Find where the given text appears and provide that cell's center as [X, Y] coordinate. 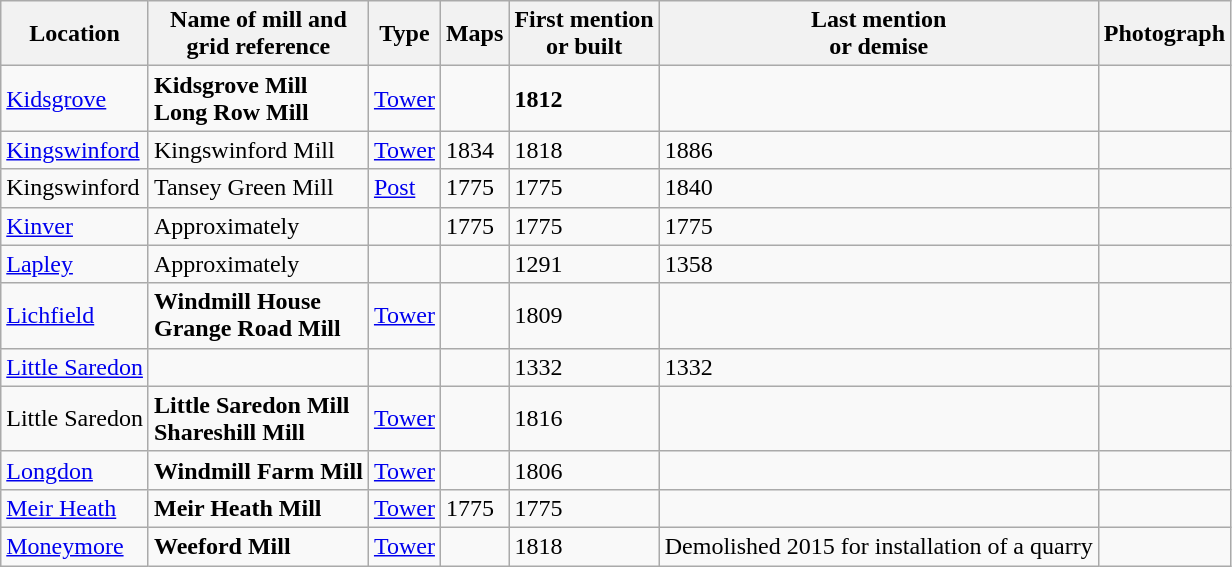
1291 [584, 264]
Meir Heath Mill [258, 508]
Demolished 2015 for installation of a quarry [878, 546]
Lapley [75, 264]
Maps [474, 34]
1809 [584, 316]
Lichfield [75, 316]
Windmill HouseGrange Road Mill [258, 316]
Kidsgrove [75, 98]
1886 [878, 150]
1806 [584, 470]
Windmill Farm Mill [258, 470]
Meir Heath [75, 508]
1840 [878, 188]
Location [75, 34]
Type [404, 34]
Weeford Mill [258, 546]
Tansey Green Mill [258, 188]
Little Saredon MillShareshill Mill [258, 418]
First mentionor built [584, 34]
Longdon [75, 470]
Kinver [75, 226]
Moneymore [75, 546]
1816 [584, 418]
1834 [474, 150]
Kingswinford Mill [258, 150]
Kidsgrove MillLong Row Mill [258, 98]
1812 [584, 98]
Post [404, 188]
Photograph [1164, 34]
Last mention or demise [878, 34]
Name of mill andgrid reference [258, 34]
1358 [878, 264]
